Extract the [x, y] coordinate from the center of the cell holding the provided text.  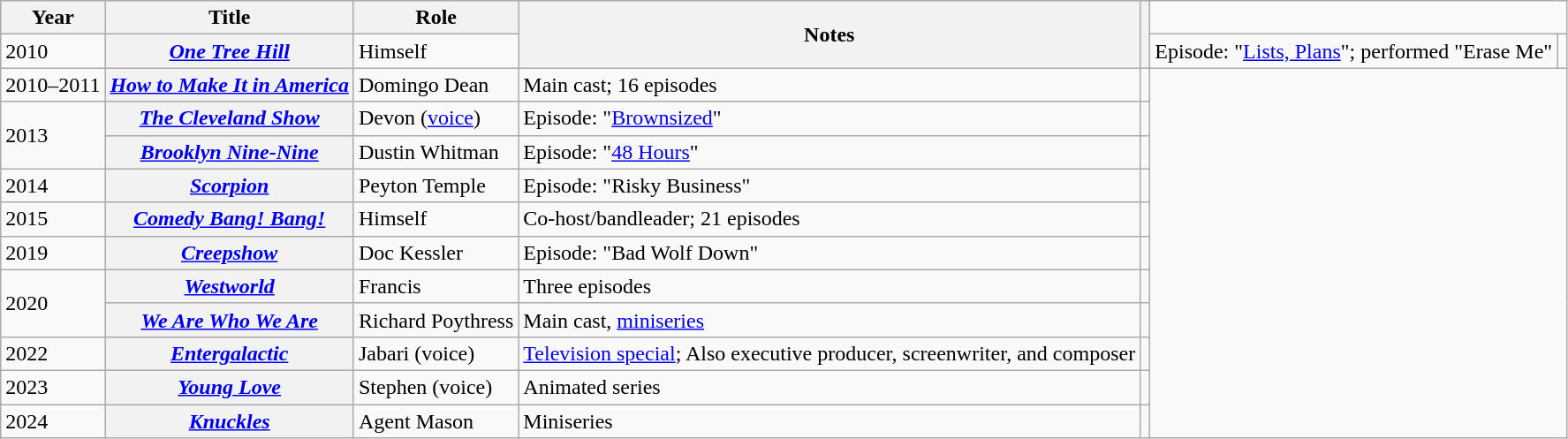
Television special; Also executive producer, screenwriter, and composer [829, 353]
Richard Poythress [436, 320]
2010–2011 [53, 85]
Agent Mason [436, 421]
Devon (voice) [436, 118]
Role [436, 18]
Westworld [230, 286]
2010 [53, 51]
Doc Kessler [436, 253]
Three episodes [829, 286]
2024 [53, 421]
2014 [53, 185]
Dustin Whitman [436, 152]
Title [230, 18]
Entergalactic [230, 353]
Francis [436, 286]
2022 [53, 353]
Brooklyn Nine-Nine [230, 152]
Stephen (voice) [436, 387]
Animated series [829, 387]
We Are Who We Are [230, 320]
Episode: "48 Hours" [829, 152]
How to Make It in America [230, 85]
Main cast; 16 episodes [829, 85]
Young Love [230, 387]
Domingo Dean [436, 85]
Episode: "Bad Wolf Down" [829, 253]
Co-host/bandleader; 21 episodes [829, 219]
2015 [53, 219]
2013 [53, 135]
Notes [829, 34]
2023 [53, 387]
Episode: "Risky Business" [829, 185]
Main cast, miniseries [829, 320]
One Tree Hill [230, 51]
Knuckles [230, 421]
Jabari (voice) [436, 353]
Peyton Temple [436, 185]
Episode: "Brownsized" [829, 118]
2019 [53, 253]
Scorpion [230, 185]
Comedy Bang! Bang! [230, 219]
Creepshow [230, 253]
Miniseries [829, 421]
Episode: "Lists, Plans"; performed "Erase Me" [1353, 51]
The Cleveland Show [230, 118]
Year [53, 18]
2020 [53, 303]
